Capture the cell that displays the provided text and extract its (x, y) central coordinate. 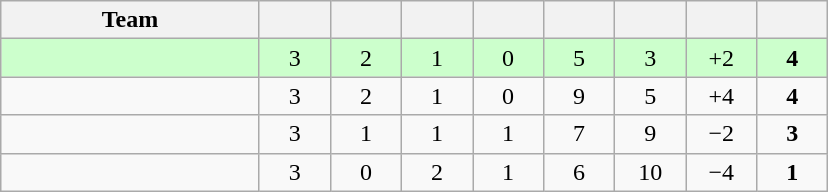
6 (580, 172)
−4 (722, 172)
Team (130, 20)
+2 (722, 58)
10 (650, 172)
−2 (722, 134)
+4 (722, 96)
7 (580, 134)
